Extract the (x, y) coordinate from the center of the cell holding the provided text.  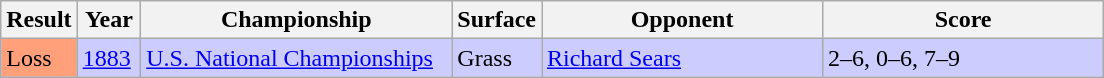
2–6, 0–6, 7–9 (964, 58)
Opponent (682, 20)
Richard Sears (682, 58)
1883 (109, 58)
Score (964, 20)
Grass (497, 58)
Loss (39, 58)
Surface (497, 20)
U.S. National Championships (296, 58)
Result (39, 20)
Championship (296, 20)
Year (109, 20)
